Search for the cell housing the specified text and yield its [x, y] center coordinate. 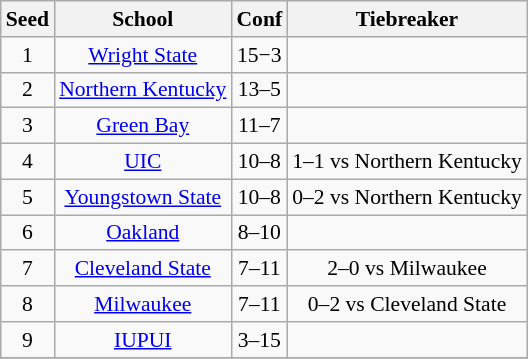
0–2 vs Northern Kentucky [407, 197]
13–5 [259, 90]
15−3 [259, 55]
UIC [142, 162]
Seed [28, 19]
8 [28, 304]
Tiebreaker [407, 19]
IUPUI [142, 340]
Cleveland State [142, 269]
Green Bay [142, 126]
1–1 vs Northern Kentucky [407, 162]
6 [28, 233]
Conf [259, 19]
Youngstown State [142, 197]
Milwaukee [142, 304]
0–2 vs Cleveland State [407, 304]
Northern Kentucky [142, 90]
9 [28, 340]
7 [28, 269]
Oakland [142, 233]
Wright State [142, 55]
2 [28, 90]
2–0 vs Milwaukee [407, 269]
11–7 [259, 126]
8–10 [259, 233]
1 [28, 55]
3–15 [259, 340]
4 [28, 162]
3 [28, 126]
School [142, 19]
5 [28, 197]
